Find where the given text appears and provide that cell's center as (X, Y) coordinate. 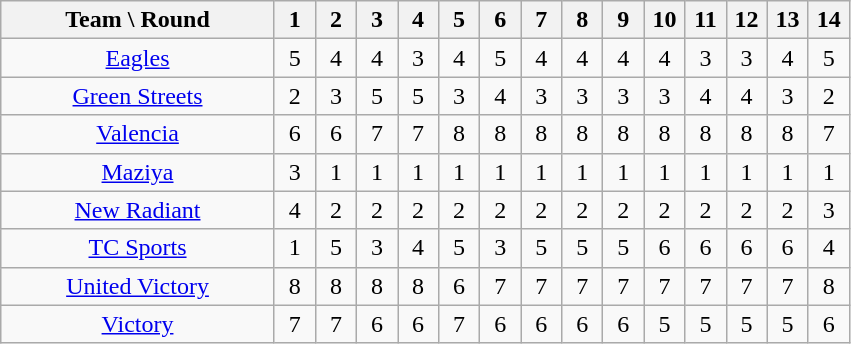
Green Streets (138, 96)
10 (664, 20)
11 (706, 20)
13 (788, 20)
14 (828, 20)
Valencia (138, 134)
TC Sports (138, 248)
12 (746, 20)
United Victory (138, 286)
Maziya (138, 172)
Eagles (138, 58)
Victory (138, 324)
Team \ Round (138, 20)
New Radiant (138, 210)
9 (624, 20)
